Output the (x, y) coordinate of the center of the cell containing the given text.  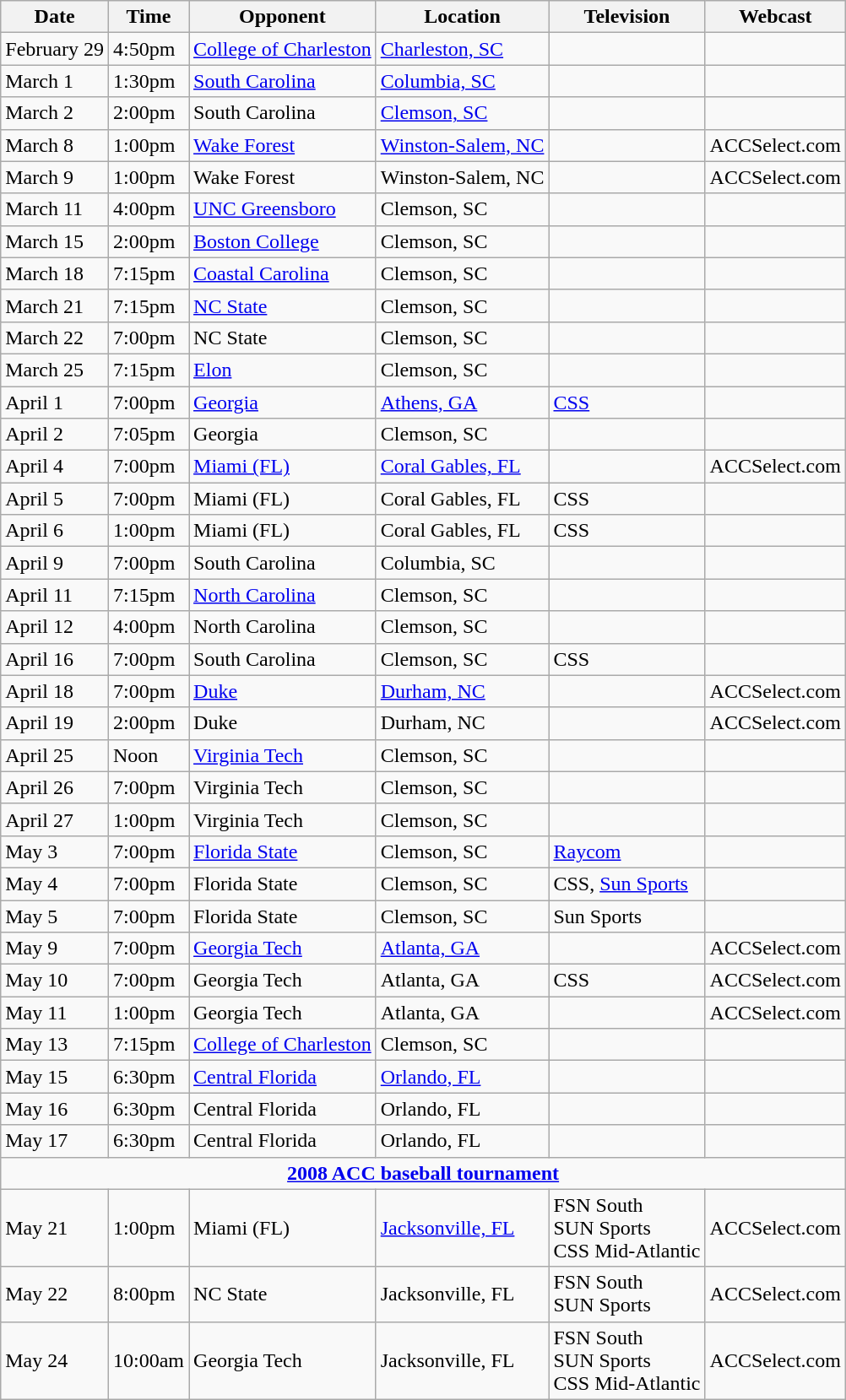
April 2 (55, 435)
May 3 (55, 851)
Raycom (626, 851)
May 4 (55, 884)
May 16 (55, 1109)
Time (149, 17)
May 21 (55, 1228)
FSN SouthSUN Sports (626, 1295)
Location (463, 17)
May 13 (55, 1045)
Date (55, 17)
March 21 (55, 305)
Television (626, 17)
April 12 (55, 627)
April 26 (55, 787)
April 1 (55, 403)
April 5 (55, 499)
April 18 (55, 691)
April 4 (55, 467)
8:00pm (149, 1295)
Sun Sports (626, 916)
May 11 (55, 1013)
March 15 (55, 241)
April 25 (55, 755)
March 25 (55, 370)
February 29 (55, 49)
4:50pm (149, 49)
Noon (149, 755)
March 9 (55, 177)
April 19 (55, 723)
April 9 (55, 563)
10:00am (149, 1360)
1:30pm (149, 81)
May 24 (55, 1360)
May 22 (55, 1295)
CSS, Sun Sports (626, 884)
May 17 (55, 1141)
7:05pm (149, 435)
2008 ACC baseball tournament (424, 1173)
Elon (283, 370)
March 22 (55, 338)
March 1 (55, 81)
April 11 (55, 595)
May 10 (55, 981)
March 8 (55, 145)
Webcast (775, 17)
April 16 (55, 659)
Opponent (283, 17)
April 6 (55, 531)
Boston College (283, 241)
May 5 (55, 916)
Athens, GA (463, 403)
March 2 (55, 113)
Charleston, SC (463, 49)
Coastal Carolina (283, 273)
May 15 (55, 1077)
UNC Greensboro (283, 209)
March 18 (55, 273)
April 27 (55, 819)
May 9 (55, 949)
March 11 (55, 209)
